Return (X, Y) of the center of cell containing provided text 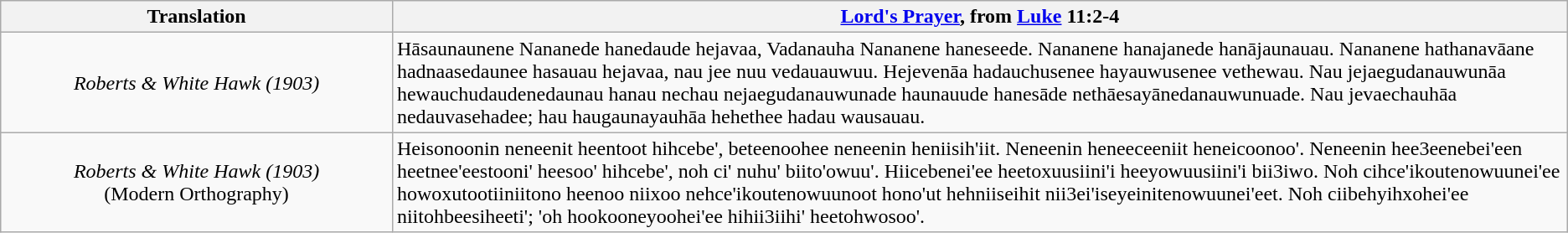
Lord's Prayer, from Luke 11:2-4 (980, 17)
Roberts & White Hawk (1903) (197, 82)
Translation (197, 17)
Roberts & White Hawk (1903)(Modern Orthography) (197, 183)
